From the cell containing the given text, extract its center point as (X, Y) coordinate. 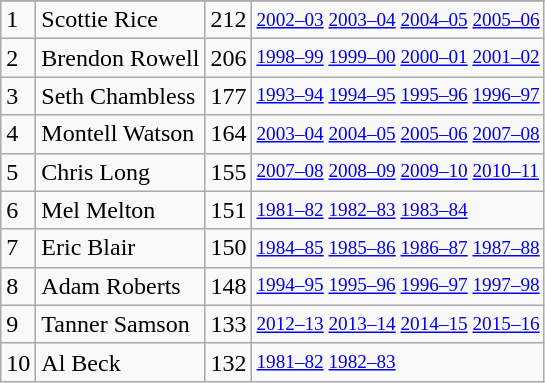
150 (228, 248)
9 (18, 324)
164 (228, 134)
4 (18, 134)
2003–04 2004–05 2005–06 2007–08 (398, 134)
177 (228, 96)
Montell Watson (120, 134)
206 (228, 58)
7 (18, 248)
6 (18, 210)
148 (228, 286)
Al Beck (120, 362)
10 (18, 362)
1998–99 1999–00 2000–01 2001–02 (398, 58)
1993–94 1994–95 1995–96 1996–97 (398, 96)
132 (228, 362)
Scottie Rice (120, 20)
133 (228, 324)
Chris Long (120, 172)
5 (18, 172)
2 (18, 58)
1981–82 1982–83 1983–84 (398, 210)
1994–95 1995–96 1996–97 1997–98 (398, 286)
Brendon Rowell (120, 58)
Mel Melton (120, 210)
151 (228, 210)
2007–08 2008–09 2009–10 2010–11 (398, 172)
3 (18, 96)
8 (18, 286)
155 (228, 172)
1981–82 1982–83 (398, 362)
Seth Chambless (120, 96)
212 (228, 20)
2012–13 2013–14 2014–15 2015–16 (398, 324)
2002–03 2003–04 2004–05 2005–06 (398, 20)
Tanner Samson (120, 324)
1 (18, 20)
Adam Roberts (120, 286)
1984–85 1985–86 1986–87 1987–88 (398, 248)
Eric Blair (120, 248)
